For the text-containing cell, return its midpoint in [x, y] coordinate format. 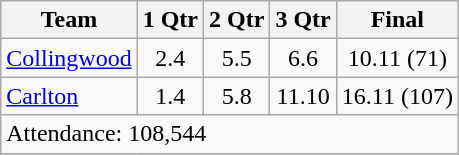
3 Qtr [303, 20]
5.5 [237, 58]
11.10 [303, 96]
2.4 [170, 58]
Carlton [69, 96]
1 Qtr [170, 20]
10.11 (71) [397, 58]
Collingwood [69, 58]
2 Qtr [237, 20]
6.6 [303, 58]
5.8 [237, 96]
1.4 [170, 96]
Attendance: 108,544 [230, 134]
16.11 (107) [397, 96]
Team [69, 20]
Final [397, 20]
